Output the (x, y) coordinate of the center of the cell containing the given text.  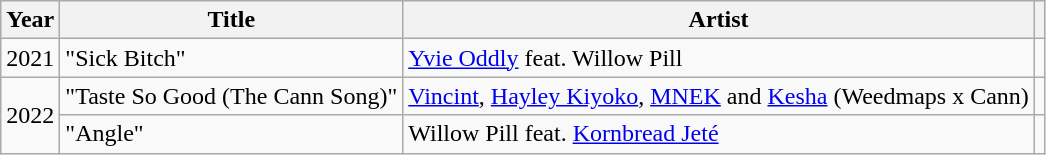
Title (232, 20)
Willow Pill feat. Kornbread Jeté (719, 134)
"Sick Bitch" (232, 58)
Yvie Oddly feat. Willow Pill (719, 58)
Year (30, 20)
"Taste So Good (The Cann Song)" (232, 96)
Vincint, Hayley Kiyoko, MNEK and Kesha (Weedmaps x Cann) (719, 96)
Artist (719, 20)
2022 (30, 115)
2021 (30, 58)
"Angle" (232, 134)
